Find where the given text appears and provide that cell's center as [X, Y] coordinate. 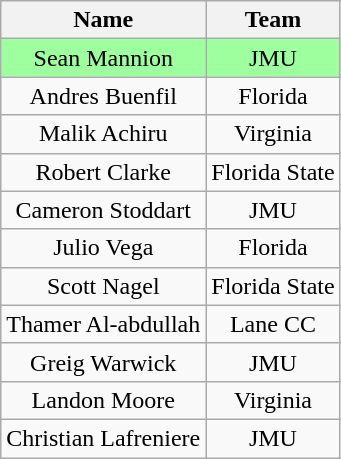
Sean Mannion [104, 58]
Cameron Stoddart [104, 210]
Landon Moore [104, 400]
Lane CC [273, 324]
Robert Clarke [104, 172]
Malik Achiru [104, 134]
Thamer Al-abdullah [104, 324]
Name [104, 20]
Christian Lafreniere [104, 438]
Scott Nagel [104, 286]
Andres Buenfil [104, 96]
Team [273, 20]
Julio Vega [104, 248]
Greig Warwick [104, 362]
